Return the [x, y] coordinate for the center point of the cell that contains the specified text.  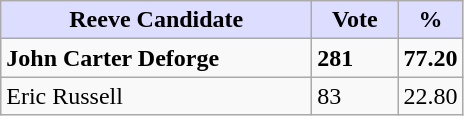
% [430, 20]
Vote [355, 20]
John Carter Deforge [156, 58]
281 [355, 58]
77.20 [430, 58]
Reeve Candidate [156, 20]
22.80 [430, 96]
83 [355, 96]
Eric Russell [156, 96]
